Locate the cell with the specified text and output its [X, Y] center coordinate. 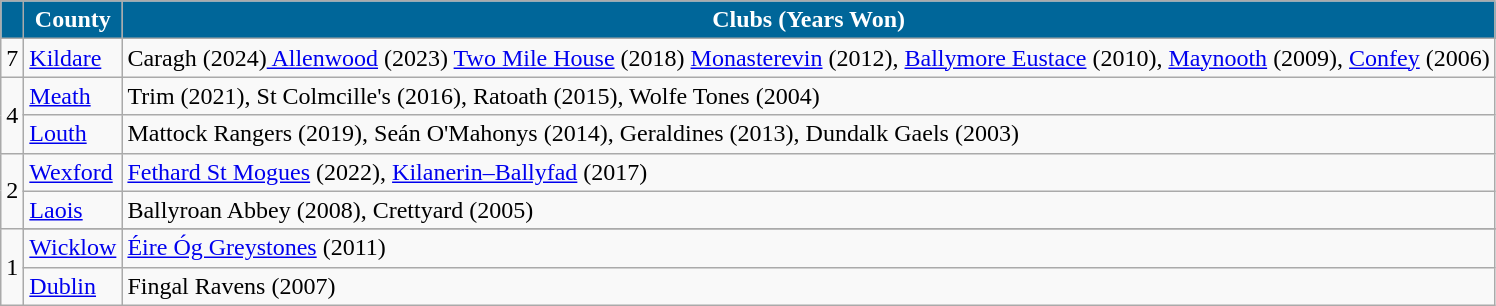
Wexford [73, 172]
Clubs (Years Won) [808, 20]
7 [12, 58]
Ballyroan Abbey (2008), Crettyard (2005) [808, 210]
1 [12, 267]
Kildare [73, 58]
Fethard St Mogues (2022), Kilanerin–Ballyfad (2017) [808, 172]
2 [12, 191]
Éire Óg Greystones (2011) [808, 248]
Wicklow [73, 248]
Trim (2021), St Colmcille's (2016), Ratoath (2015), Wolfe Tones (2004) [808, 96]
Caragh (2024) Allenwood (2023) Two Mile House (2018) Monasterevin (2012), Ballymore Eustace (2010), Maynooth (2009), Confey (2006) [808, 58]
Louth [73, 134]
Fingal Ravens (2007) [808, 286]
County [73, 20]
Dublin [73, 286]
4 [12, 115]
Meath [73, 96]
Laois [73, 210]
Mattock Rangers (2019), Seán O'Mahonys (2014), Geraldines (2013), Dundalk Gaels (2003) [808, 134]
